Identify which cell holds the provided text, then report its [x, y] central coordinate. 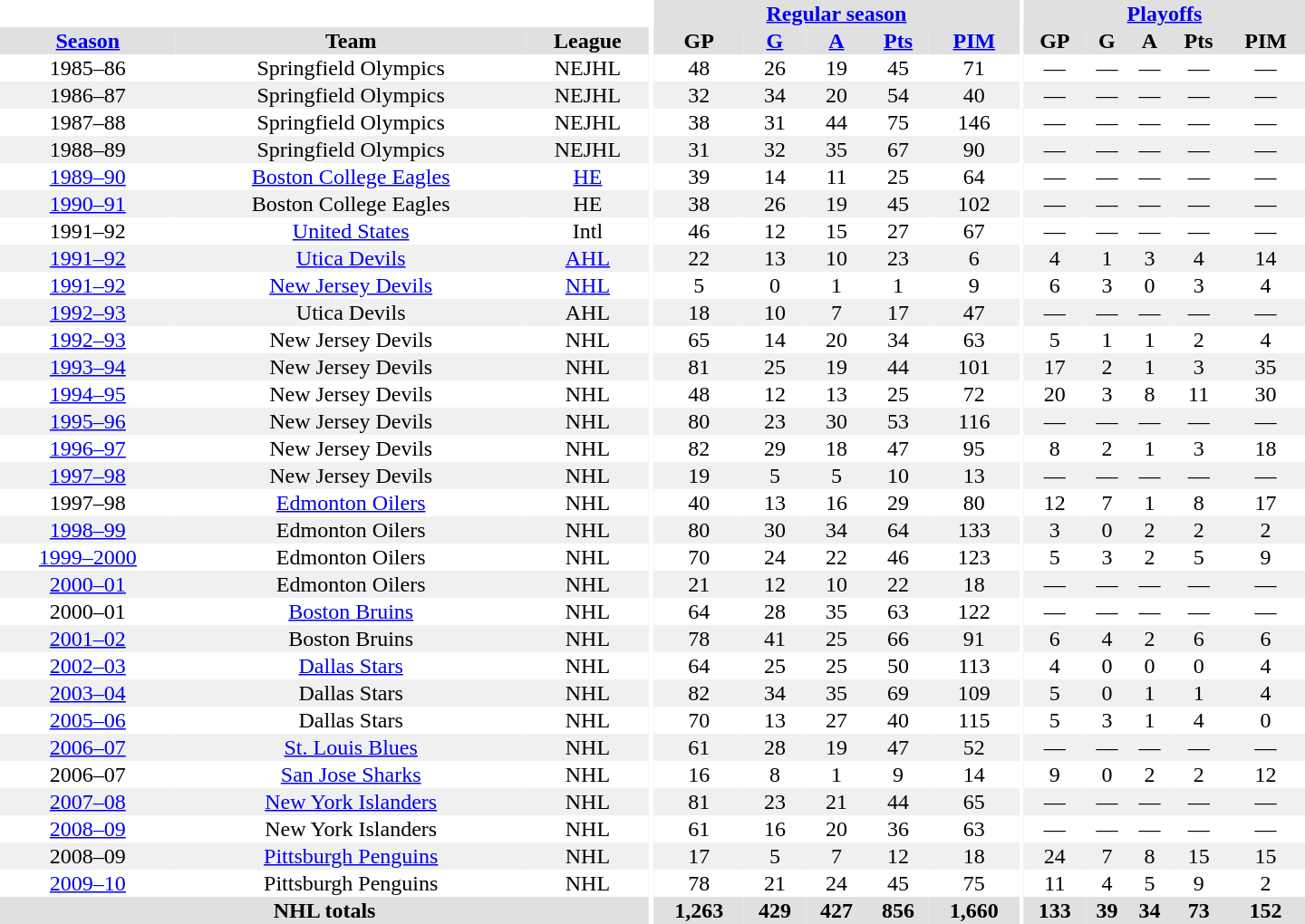
United States [352, 231]
1999–2000 [88, 557]
St. Louis Blues [352, 747]
1985–86 [88, 68]
429 [775, 910]
1996–97 [88, 448]
102 [973, 204]
NHL totals [324, 910]
122 [973, 611]
2003–04 [88, 693]
36 [898, 829]
54 [898, 95]
109 [973, 693]
Intl [588, 231]
123 [973, 557]
146 [973, 122]
1995–96 [88, 421]
2009–10 [88, 883]
1987–88 [88, 122]
53 [898, 421]
152 [1265, 910]
101 [973, 367]
69 [898, 693]
1994–95 [88, 394]
52 [973, 747]
2005–06 [88, 720]
71 [973, 68]
41 [775, 639]
1988–89 [88, 149]
856 [898, 910]
2007–08 [88, 802]
2001–02 [88, 639]
1986–87 [88, 95]
91 [973, 639]
73 [1198, 910]
1993–94 [88, 367]
San Jose Sharks [352, 775]
90 [973, 149]
50 [898, 666]
1,660 [973, 910]
1,263 [698, 910]
113 [973, 666]
66 [898, 639]
Playoffs [1165, 14]
427 [836, 910]
95 [973, 448]
Team [352, 41]
League [588, 41]
72 [973, 394]
116 [973, 421]
115 [973, 720]
1998–99 [88, 530]
1989–90 [88, 177]
2002–03 [88, 666]
Regular season [836, 14]
Season [88, 41]
1990–91 [88, 204]
